Capture the cell that displays the provided text and extract its (x, y) central coordinate. 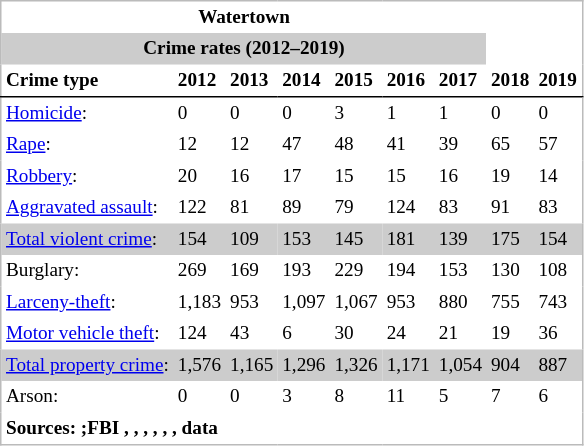
109 (252, 240)
2016 (408, 80)
193 (304, 271)
2012 (199, 80)
175 (510, 240)
41 (408, 145)
7 (510, 397)
8 (356, 397)
Total property crime: (88, 366)
Watertown (244, 17)
755 (510, 302)
91 (510, 208)
904 (510, 366)
269 (199, 271)
81 (252, 208)
1,054 (460, 366)
181 (408, 240)
1,326 (356, 366)
24 (408, 334)
Crime type (88, 80)
2017 (460, 80)
2015 (356, 80)
Homicide: (88, 113)
1,097 (304, 302)
Burglary: (88, 271)
1,067 (356, 302)
14 (558, 176)
1,296 (304, 366)
57 (558, 145)
Crime rates (2012–2019) (244, 49)
743 (558, 302)
Aggravated assault: (88, 208)
1,165 (252, 366)
21 (460, 334)
2019 (558, 80)
43 (252, 334)
20 (199, 176)
5 (460, 397)
Total violent crime: (88, 240)
2014 (304, 80)
2013 (252, 80)
887 (558, 366)
89 (304, 208)
48 (356, 145)
11 (408, 397)
108 (558, 271)
Rape: (88, 145)
17 (304, 176)
169 (252, 271)
145 (356, 240)
1,183 (199, 302)
Arson: (88, 397)
36 (558, 334)
229 (356, 271)
30 (356, 334)
1,576 (199, 366)
880 (460, 302)
47 (304, 145)
130 (510, 271)
194 (408, 271)
39 (460, 145)
Motor vehicle theft: (88, 334)
Larceny-theft: (88, 302)
65 (510, 145)
139 (460, 240)
1,171 (408, 366)
122 (199, 208)
2018 (510, 80)
Sources: ;FBI , , , , , , data (268, 428)
79 (356, 208)
Robbery: (88, 176)
